Locate the cell with the specified text and output its (X, Y) center coordinate. 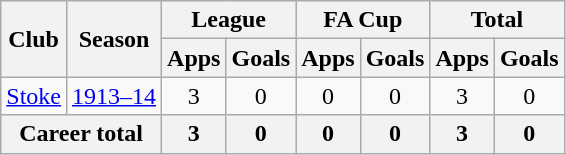
FA Cup (363, 20)
Stoke (34, 96)
Season (114, 39)
League (229, 20)
1913–14 (114, 96)
Total (497, 20)
Career total (82, 134)
Club (34, 39)
